Determine the [x, y] coordinate at the center of the cell enclosing the given text.  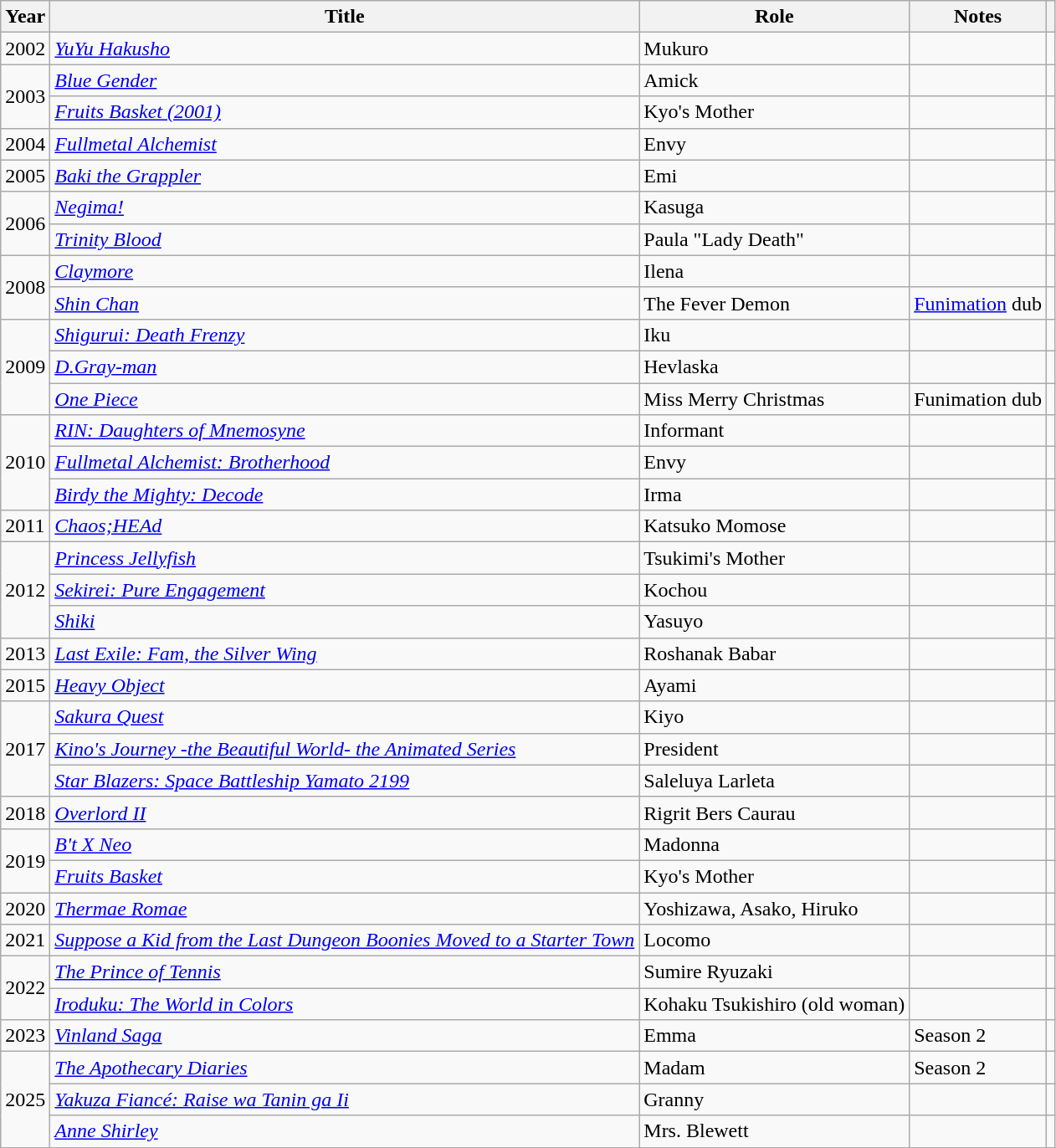
Shigurui: Death Frenzy [345, 335]
Fruits Basket (2001) [345, 112]
Miss Merry Christmas [775, 399]
Emma [775, 1036]
Star Blazers: Space Battleship Yamato 2199 [345, 781]
D.Gray-man [345, 366]
Locomo [775, 940]
Birdy the Mighty: Decode [345, 495]
Princess Jellyfish [345, 558]
Anne Shirley [345, 1131]
2017 [25, 749]
2008 [25, 287]
Fullmetal Alchemist [345, 144]
Yakuza Fiancé: Raise wa Tanin ga Ii [345, 1099]
Amick [775, 80]
Blue Gender [345, 80]
Fruits Basket [345, 876]
Trinity Blood [345, 239]
2019 [25, 860]
2010 [25, 463]
Mrs. Blewett [775, 1131]
Kasuga [775, 208]
Ayami [775, 685]
YuYu Hakusho [345, 49]
Overlord II [345, 812]
Baki the Grappler [345, 176]
Year [25, 17]
2018 [25, 812]
Rigrit Bers Caurau [775, 812]
Granny [775, 1099]
2012 [25, 590]
Negima! [345, 208]
Katsuko Momose [775, 526]
Irma [775, 495]
Kohaku Tsukishiro (old woman) [775, 1004]
President [775, 749]
The Fever Demon [775, 303]
The Prince of Tennis [345, 972]
Kiyo [775, 717]
Shiki [345, 622]
2002 [25, 49]
Mukuro [775, 49]
Chaos;HEAd [345, 526]
Sakura Quest [345, 717]
Heavy Object [345, 685]
Paula "Lady Death" [775, 239]
Claymore [345, 271]
2023 [25, 1036]
2022 [25, 988]
2025 [25, 1099]
2009 [25, 366]
Kochou [775, 590]
Role [775, 17]
Yoshizawa, Asako, Hiruko [775, 908]
Tsukimi's Mother [775, 558]
One Piece [345, 399]
2020 [25, 908]
Sekirei: Pure Engagement [345, 590]
Suppose a Kid from the Last Dungeon Boonies Moved to a Starter Town [345, 940]
Sumire Ryuzaki [775, 972]
Iroduku: The World in Colors [345, 1004]
The Apothecary Diaries [345, 1068]
Ilena [775, 271]
Emi [775, 176]
2011 [25, 526]
Vinland Saga [345, 1036]
Informant [775, 431]
Kino's Journey -the Beautiful World- the Animated Series [345, 749]
B't X Neo [345, 844]
Yasuyo [775, 622]
2013 [25, 653]
RIN: Daughters of Mnemosyne [345, 431]
2004 [25, 144]
Shin Chan [345, 303]
Madam [775, 1068]
Hevlaska [775, 366]
Saleluya Larleta [775, 781]
2015 [25, 685]
Roshanak Babar [775, 653]
2021 [25, 940]
2005 [25, 176]
Last Exile: Fam, the Silver Wing [345, 653]
2006 [25, 223]
Iku [775, 335]
2003 [25, 96]
Notes [978, 17]
Thermae Romae [345, 908]
Madonna [775, 844]
Title [345, 17]
Fullmetal Alchemist: Brotherhood [345, 463]
